Identify which cell holds the provided text, then report its [x, y] central coordinate. 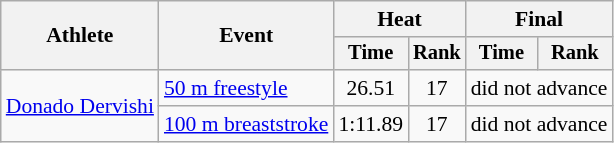
1:11.89 [370, 124]
50 m freestyle [246, 88]
Final [540, 19]
100 m breaststroke [246, 124]
Donado Dervishi [80, 106]
Heat [399, 19]
Athlete [80, 36]
26.51 [370, 88]
Event [246, 36]
